Provide the (X, Y) coordinate of the cell's center where the given text is located.  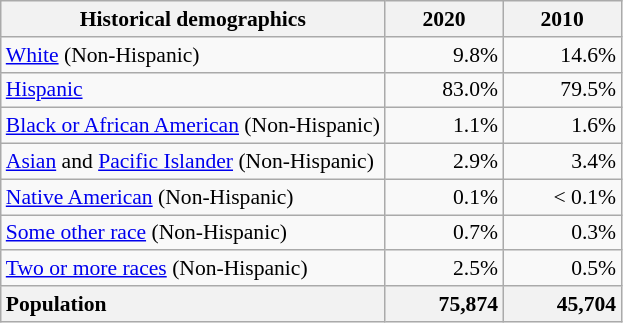
1.6% (562, 126)
White (Non-Hispanic) (193, 55)
Population (193, 304)
0.7% (444, 233)
79.5% (562, 90)
Asian and Pacific Islander (Non-Hispanic) (193, 162)
Historical demographics (193, 19)
Two or more races (Non-Hispanic) (193, 269)
0.3% (562, 233)
2010 (562, 19)
Hispanic (193, 90)
0.1% (444, 197)
Black or African American (Non-Hispanic) (193, 126)
14.6% (562, 55)
3.4% (562, 162)
75,874 (444, 304)
< 0.1% (562, 197)
Native American (Non-Hispanic) (193, 197)
1.1% (444, 126)
2.5% (444, 269)
0.5% (562, 269)
Some other race (Non-Hispanic) (193, 233)
2.9% (444, 162)
2020 (444, 19)
9.8% (444, 55)
45,704 (562, 304)
83.0% (444, 90)
